Detect which cell encompasses the target text, then output its [X, Y] center coordinate. 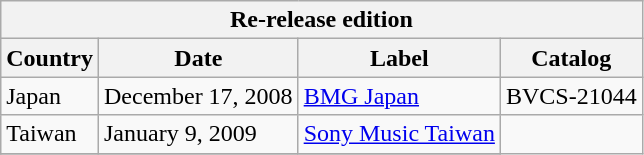
Japan [50, 96]
Taiwan [50, 134]
Sony Music Taiwan [399, 134]
BVCS-21044 [571, 96]
January 9, 2009 [198, 134]
Re-release edition [322, 20]
Country [50, 58]
BMG Japan [399, 96]
Date [198, 58]
December 17, 2008 [198, 96]
Label [399, 58]
Catalog [571, 58]
